From the cell containing the given text, extract its center point as (X, Y) coordinate. 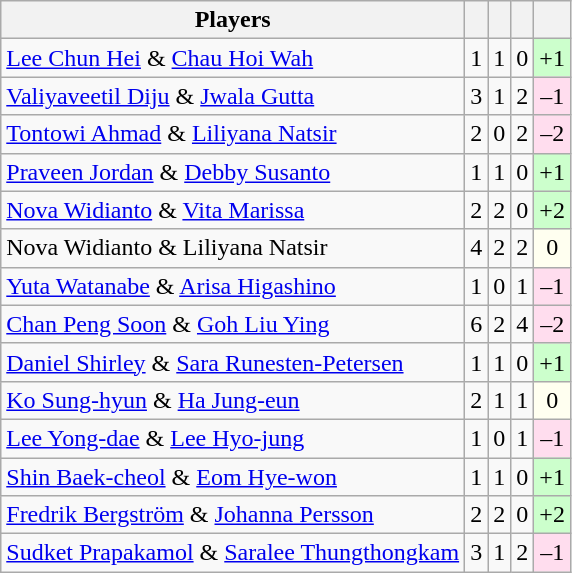
Praveen Jordan & Debby Susanto (233, 172)
Lee Chun Hei & Chau Hoi Wah (233, 58)
Sudket Prapakamol & Saralee Thungthongkam (233, 553)
Players (233, 20)
Shin Baek-cheol & Eom Hye-won (233, 477)
Nova Widianto & Vita Marissa (233, 210)
Ko Sung-hyun & Ha Jung-eun (233, 400)
Nova Widianto & Liliyana Natsir (233, 248)
Valiyaveetil Diju & Jwala Gutta (233, 96)
Daniel Shirley & Sara Runesten-Petersen (233, 362)
Chan Peng Soon & Goh Liu Ying (233, 324)
Fredrik Bergström & Johanna Persson (233, 515)
Lee Yong-dae & Lee Hyo-jung (233, 438)
Tontowi Ahmad & Liliyana Natsir (233, 134)
Yuta Watanabe & Arisa Higashino (233, 286)
6 (476, 324)
